Pinpoint the cell where the given text exists, returning its [x, y] midpoint coordinate. 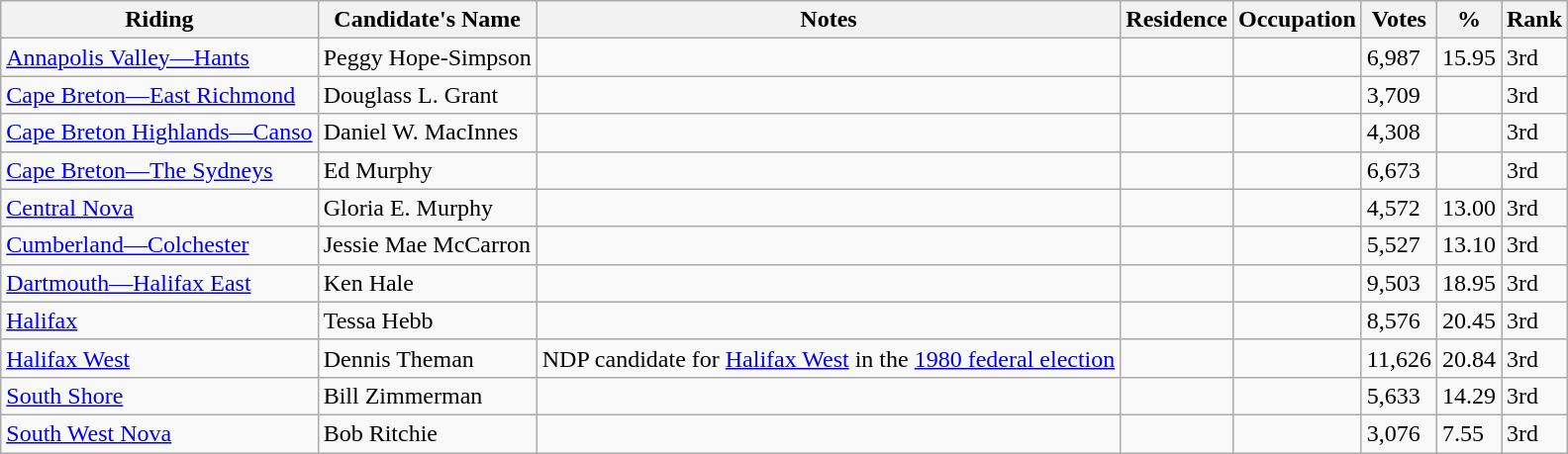
Jessie Mae McCarron [428, 245]
6,987 [1399, 57]
18.95 [1469, 283]
5,527 [1399, 245]
South West Nova [159, 433]
Occupation [1298, 20]
Halifax West [159, 358]
3,076 [1399, 433]
NDP candidate for Halifax West in the 1980 federal election [829, 358]
Central Nova [159, 208]
Dennis Theman [428, 358]
Peggy Hope-Simpson [428, 57]
% [1469, 20]
6,673 [1399, 170]
Candidate's Name [428, 20]
Gloria E. Murphy [428, 208]
Dartmouth—Halifax East [159, 283]
9,503 [1399, 283]
Halifax [159, 320]
13.10 [1469, 245]
11,626 [1399, 358]
4,572 [1399, 208]
20.84 [1469, 358]
Douglass L. Grant [428, 95]
Residence [1177, 20]
7.55 [1469, 433]
Riding [159, 20]
Bob Ritchie [428, 433]
Cape Breton Highlands—Canso [159, 133]
15.95 [1469, 57]
Bill Zimmerman [428, 396]
Votes [1399, 20]
20.45 [1469, 320]
14.29 [1469, 396]
4,308 [1399, 133]
13.00 [1469, 208]
Cumberland—Colchester [159, 245]
5,633 [1399, 396]
South Shore [159, 396]
Cape Breton—East Richmond [159, 95]
Daniel W. MacInnes [428, 133]
Annapolis Valley—Hants [159, 57]
3,709 [1399, 95]
Rank [1534, 20]
Notes [829, 20]
Cape Breton—The Sydneys [159, 170]
Ken Hale [428, 283]
8,576 [1399, 320]
Ed Murphy [428, 170]
Tessa Hebb [428, 320]
